Detect which cell encompasses the target text, then output its (X, Y) center coordinate. 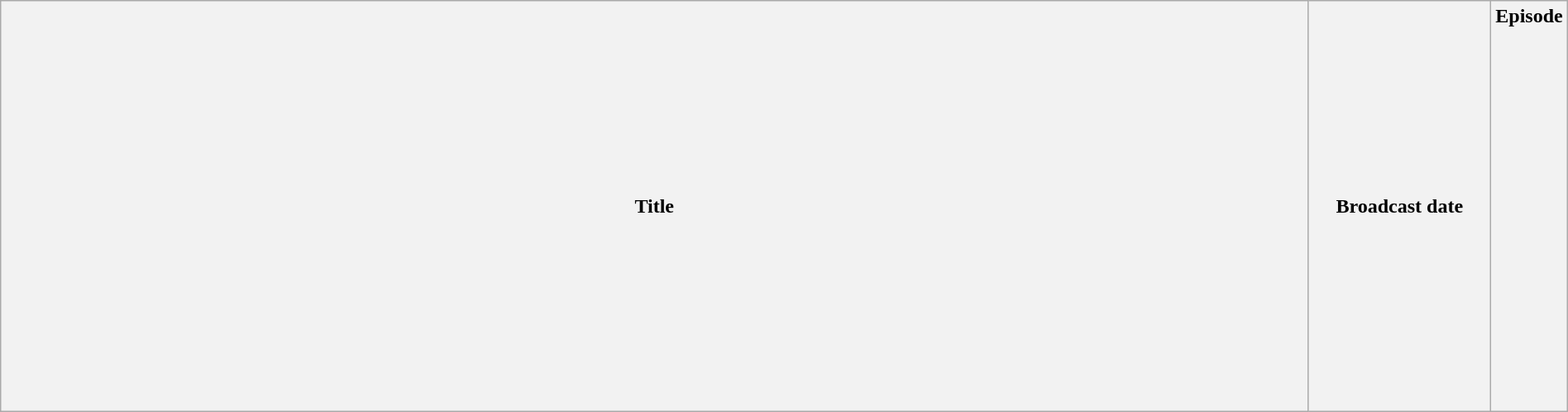
Broadcast date (1399, 207)
Episode (1529, 207)
Title (655, 207)
